Provide the [X, Y] coordinate of the cell's center where the given text is located.  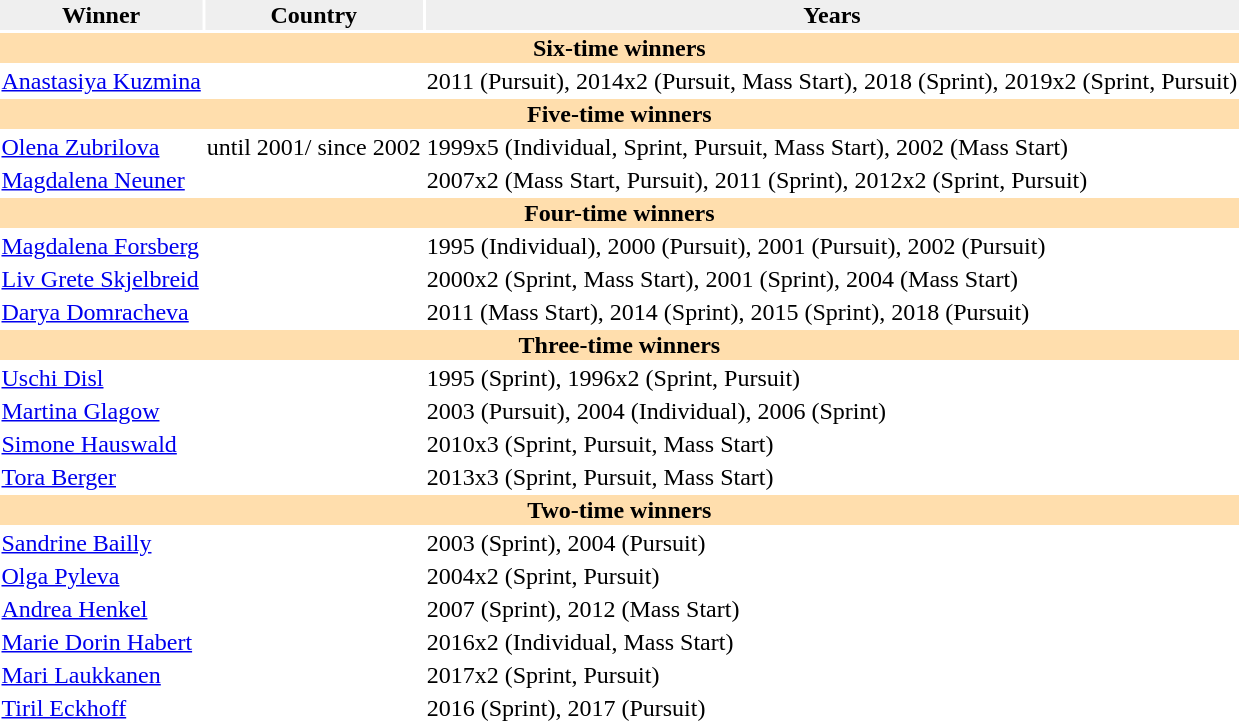
Years [832, 15]
Martina Glagow [101, 411]
2011 (Pursuit), 2014x2 (Pursuit, Mass Start), 2018 (Sprint), 2019x2 (Sprint, Pursuit) [832, 81]
Five-time winners [620, 114]
2010x3 (Sprint, Pursuit, Mass Start) [832, 444]
2000x2 (Sprint, Mass Start), 2001 (Sprint), 2004 (Mass Start) [832, 279]
1995 (Sprint), 1996x2 (Sprint, Pursuit) [832, 378]
Olga Pyleva [101, 576]
2016x2 (Individual, Mass Start) [832, 642]
Winner [101, 15]
Andrea Henkel [101, 609]
2004x2 (Sprint, Pursuit) [832, 576]
Six-time winners [620, 48]
Three-time winners [620, 345]
Two-time winners [620, 510]
2003 (Sprint), 2004 (Pursuit) [832, 543]
Magdalena Neuner [101, 180]
2007x2 (Mass Start, Pursuit), 2011 (Sprint), 2012x2 (Sprint, Pursuit) [832, 180]
Simone Hauswald [101, 444]
2003 (Pursuit), 2004 (Individual), 2006 (Sprint) [832, 411]
Mari Laukkanen [101, 675]
Darya Domracheva [101, 312]
Country [314, 15]
Olena Zubrilova [101, 147]
Anastasiya Kuzmina [101, 81]
Uschi Disl [101, 378]
Marie Dorin Habert [101, 642]
2007 (Sprint), 2012 (Mass Start) [832, 609]
Magdalena Forsberg [101, 246]
1999x5 (Individual, Sprint, Pursuit, Mass Start), 2002 (Mass Start) [832, 147]
2011 (Mass Start), 2014 (Sprint), 2015 (Sprint), 2018 (Pursuit) [832, 312]
1995 (Individual), 2000 (Pursuit), 2001 (Pursuit), 2002 (Pursuit) [832, 246]
Sandrine Bailly [101, 543]
2017x2 (Sprint, Pursuit) [832, 675]
Liv Grete Skjelbreid [101, 279]
Tora Berger [101, 477]
2013x3 (Sprint, Pursuit, Mass Start) [832, 477]
Four-time winners [620, 213]
until 2001/ since 2002 [314, 147]
